Detect which cell encompasses the target text, then output its [x, y] center coordinate. 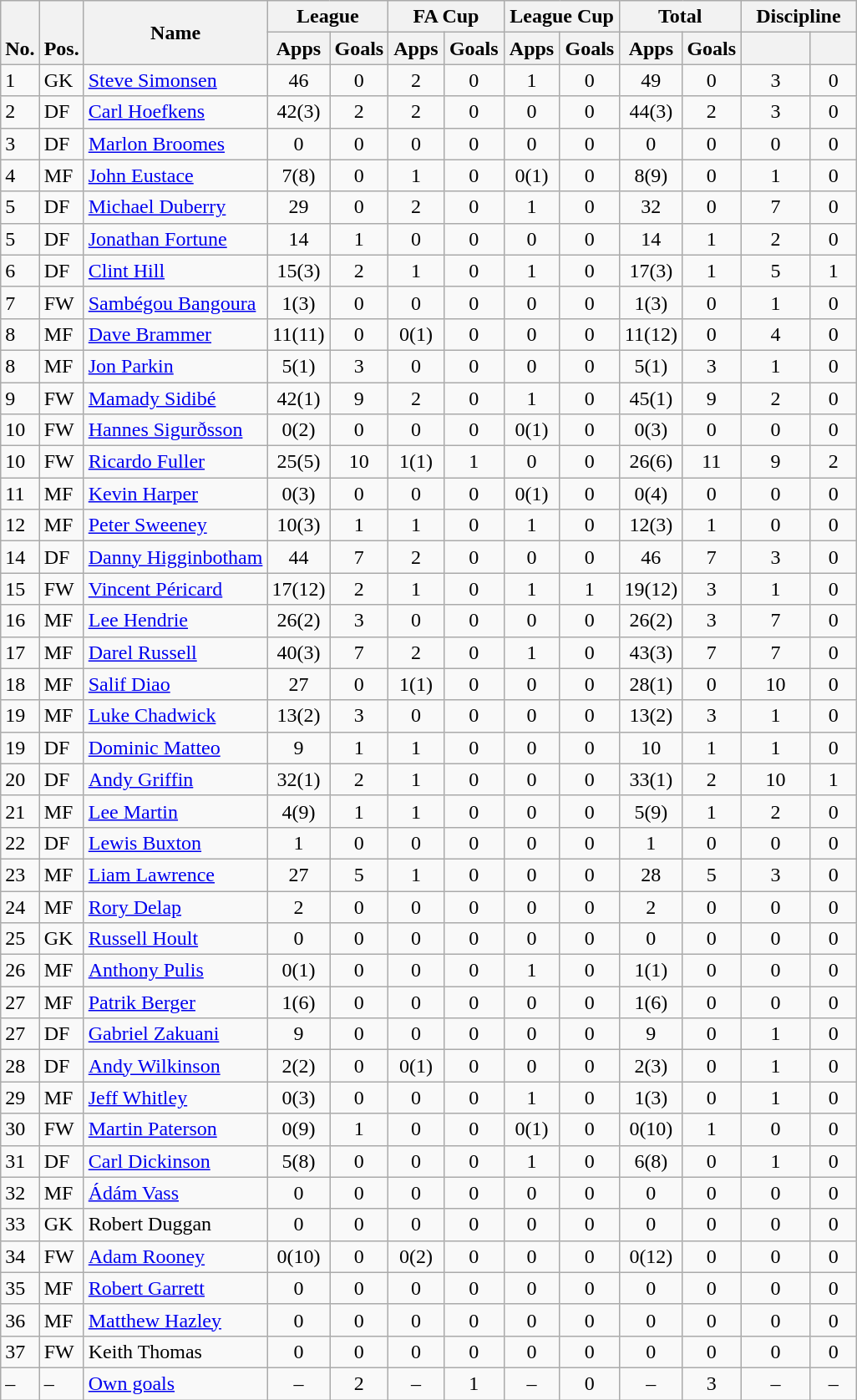
37 [20, 1352]
Ricardo Fuller [175, 462]
25 [20, 939]
Total [680, 17]
33 [20, 1225]
Lee Martin [175, 811]
5(8) [299, 1161]
No. [20, 33]
Kevin Harper [175, 494]
42(1) [299, 398]
30 [20, 1129]
Dave Brammer [175, 334]
Carl Hoefkens [175, 112]
7(8) [299, 175]
28(1) [652, 684]
Martin Paterson [175, 1129]
26(6) [652, 462]
Name [175, 33]
Peter Sweeney [175, 525]
Andy Griffin [175, 779]
Russell Hoult [175, 939]
Liam Lawrence [175, 875]
Robert Duggan [175, 1225]
18 [20, 684]
Darel Russell [175, 652]
Vincent Péricard [175, 589]
Jeff Whitley [175, 1098]
23 [20, 875]
45(1) [652, 398]
Dominic Matteo [175, 748]
Steve Simonsen [175, 80]
League Cup [561, 17]
Marlon Broomes [175, 144]
Hannes Sigurðsson [175, 430]
20 [20, 779]
44(3) [652, 112]
22 [20, 843]
15 [20, 589]
26 [20, 971]
Jonathan Fortune [175, 239]
Danny Higginbotham [175, 557]
31 [20, 1161]
Andy Wilkinson [175, 1066]
42(3) [299, 112]
Michael Duberry [175, 207]
Patrik Berger [175, 1002]
19(12) [652, 589]
6 [20, 271]
24 [20, 906]
8(9) [652, 175]
0(9) [299, 1129]
21 [20, 811]
Pos. [62, 33]
36 [20, 1320]
Gabriel Zakuani [175, 1034]
2(2) [299, 1066]
Own goals [175, 1383]
Lee Hendrie [175, 621]
FA Cup [446, 17]
Clint Hill [175, 271]
Keith Thomas [175, 1352]
17(3) [652, 271]
12 [20, 525]
49 [652, 80]
35 [20, 1288]
Matthew Hazley [175, 1320]
Anthony Pulis [175, 971]
Adam Rooney [175, 1256]
League [327, 17]
25(5) [299, 462]
Sambégou Bangoura [175, 302]
John Eustace [175, 175]
0(12) [652, 1256]
16 [20, 621]
Rory Delap [175, 906]
10(3) [299, 525]
Luke Chadwick [175, 716]
17(12) [299, 589]
33(1) [652, 779]
44 [299, 557]
2(3) [652, 1066]
Salif Diao [175, 684]
6(8) [652, 1161]
Lewis Buxton [175, 843]
Carl Dickinson [175, 1161]
Jon Parkin [175, 366]
Discipline [799, 17]
0(4) [652, 494]
40(3) [299, 652]
15(3) [299, 271]
32(1) [299, 779]
Ádám Vass [175, 1193]
12(3) [652, 525]
11(12) [652, 334]
Robert Garrett [175, 1288]
43(3) [652, 652]
17 [20, 652]
11(11) [299, 334]
Mamady Sidibé [175, 398]
34 [20, 1256]
4(9) [299, 811]
5(9) [652, 811]
